For the text-containing cell, return its midpoint in [X, Y] coordinate format. 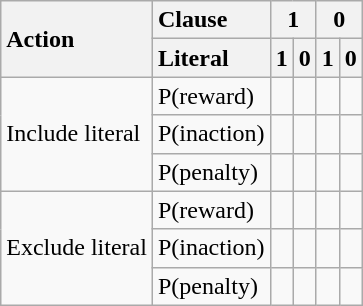
Clause [211, 20]
Literal [211, 58]
Exclude literal [77, 248]
Action [77, 39]
Include literal [77, 134]
